Detect which cell encompasses the target text, then output its [X, Y] center coordinate. 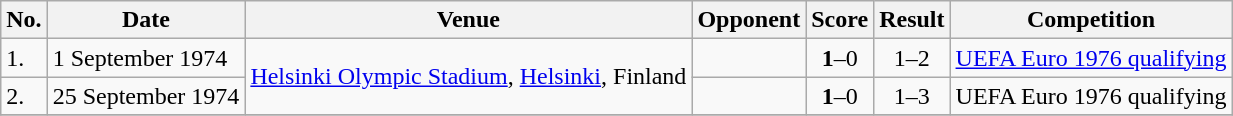
1. [24, 58]
Helsinki Olympic Stadium, Helsinki, Finland [468, 77]
1 September 1974 [146, 58]
Result [912, 20]
Venue [468, 20]
25 September 1974 [146, 96]
2. [24, 96]
1–2 [912, 58]
1–3 [912, 96]
No. [24, 20]
Score [840, 20]
Opponent [749, 20]
Competition [1091, 20]
Date [146, 20]
